Search for the cell housing the specified text and yield its (X, Y) center coordinate. 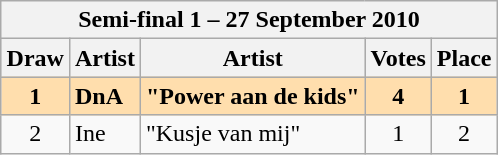
DnA (104, 96)
Draw (35, 58)
Semi-final 1 – 27 September 2010 (249, 20)
"Kusje van mij" (252, 134)
Place (464, 58)
4 (398, 96)
Votes (398, 58)
"Power aan de kids" (252, 96)
Ine (104, 134)
